Provide the [X, Y] coordinate of the cell's center where the given text is located.  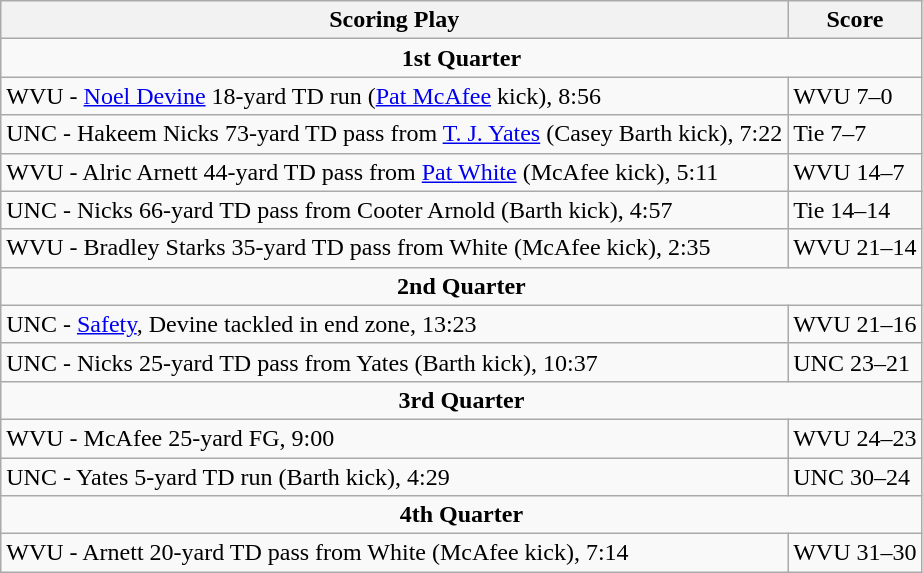
WVU - Bradley Starks 35-yard TD pass from White (McAfee kick), 2:35 [394, 248]
Score [855, 20]
UNC - Nicks 66-yard TD pass from Cooter Arnold (Barth kick), 4:57 [394, 210]
2nd Quarter [462, 286]
Tie 14–14 [855, 210]
UNC - Nicks 25-yard TD pass from Yates (Barth kick), 10:37 [394, 362]
Tie 7–7 [855, 134]
WVU 7–0 [855, 96]
4th Quarter [462, 515]
UNC - Safety, Devine tackled in end zone, 13:23 [394, 324]
Scoring Play [394, 20]
1st Quarter [462, 58]
WVU 31–30 [855, 553]
WVU 21–14 [855, 248]
WVU - Arnett 20-yard TD pass from White (McAfee kick), 7:14 [394, 553]
WVU 24–23 [855, 438]
UNC 23–21 [855, 362]
UNC - Hakeem Nicks 73-yard TD pass from T. J. Yates (Casey Barth kick), 7:22 [394, 134]
3rd Quarter [462, 400]
WVU - McAfee 25-yard FG, 9:00 [394, 438]
WVU - Noel Devine 18-yard TD run (Pat McAfee kick), 8:56 [394, 96]
UNC 30–24 [855, 477]
UNC - Yates 5-yard TD run (Barth kick), 4:29 [394, 477]
WVU 14–7 [855, 172]
WVU 21–16 [855, 324]
WVU - Alric Arnett 44-yard TD pass from Pat White (McAfee kick), 5:11 [394, 172]
